For the text-containing cell, return its midpoint in (X, Y) coordinate format. 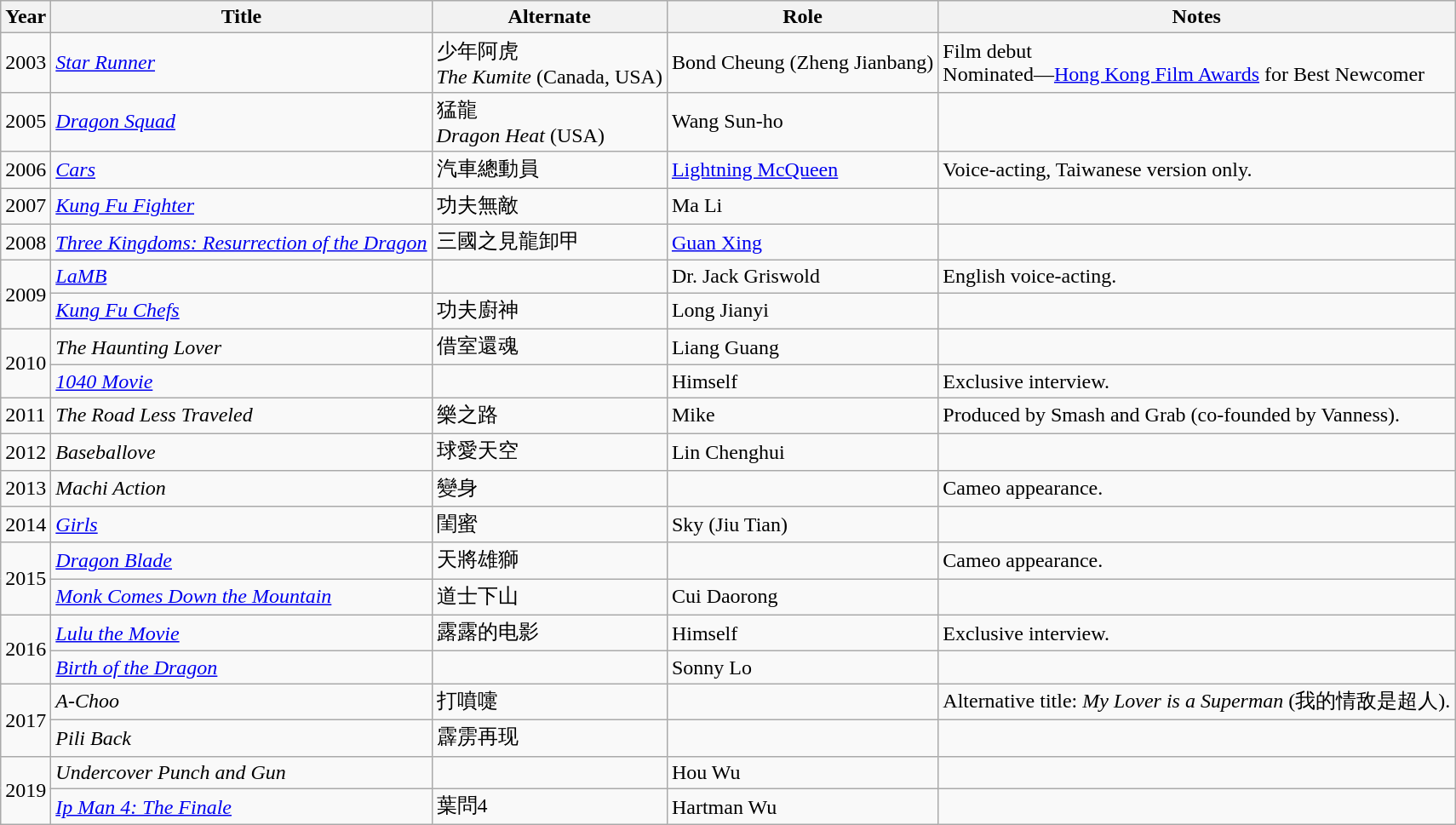
2012 (26, 451)
樂之路 (549, 415)
Dragon Squad (242, 122)
2011 (26, 415)
Three Kingdoms: Resurrection of the Dragon (242, 242)
汽車總動員 (549, 170)
Star Runner (242, 63)
2003 (26, 63)
Lin Chenghui (802, 451)
2006 (26, 170)
Cars (242, 170)
功夫無敵 (549, 206)
三國之見龍卸甲 (549, 242)
葉問4 (549, 807)
Year (26, 17)
Hartman Wu (802, 807)
Voice-acting, Taiwanese version only. (1197, 170)
The Haunting Lover (242, 347)
2015 (26, 579)
少年阿虎The Kumite (Canada, USA) (549, 63)
Bond Cheung (Zheng Jianbang) (802, 63)
Lightning McQueen (802, 170)
LaMB (242, 277)
Dragon Blade (242, 560)
露露的电影 (549, 633)
Liang Guang (802, 347)
English voice-acting. (1197, 277)
Sonny Lo (802, 667)
Pili Back (242, 737)
Dr. Jack Griswold (802, 277)
Undercover Punch and Gun (242, 772)
Girls (242, 524)
2010 (26, 363)
打噴嚏 (549, 702)
霹雳再现 (549, 737)
2014 (26, 524)
Kung Fu Chefs (242, 312)
Alternative title: My Lover is a Superman (我的情敌是超人). (1197, 702)
Baseballove (242, 451)
猛龍Dragon Heat (USA) (549, 122)
1040 Movie (242, 381)
Ma Li (802, 206)
2008 (26, 242)
Lulu the Movie (242, 633)
2007 (26, 206)
Alternate (549, 17)
Hou Wu (802, 772)
Guan Xing (802, 242)
2016 (26, 649)
Notes (1197, 17)
Produced by Smash and Grab (co-founded by Vanness). (1197, 415)
變身 (549, 489)
2009 (26, 295)
Sky (Jiu Tian) (802, 524)
借室還魂 (549, 347)
2017 (26, 720)
Ip Man 4: The Finale (242, 807)
功夫廚神 (549, 312)
2005 (26, 122)
2013 (26, 489)
Mike (802, 415)
Wang Sun-ho (802, 122)
天將雄獅 (549, 560)
Film debutNominated―Hong Kong Film Awards for Best Newcomer (1197, 63)
2019 (26, 790)
A-Choo (242, 702)
The Road Less Traveled (242, 415)
Role (802, 17)
Cui Daorong (802, 598)
Long Jianyi (802, 312)
Monk Comes Down the Mountain (242, 598)
Title (242, 17)
Birth of the Dragon (242, 667)
Machi Action (242, 489)
球愛天空 (549, 451)
Kung Fu Fighter (242, 206)
閨蜜 (549, 524)
道士下山 (549, 598)
